Find where the given text appears and provide that cell's center as (X, Y) coordinate. 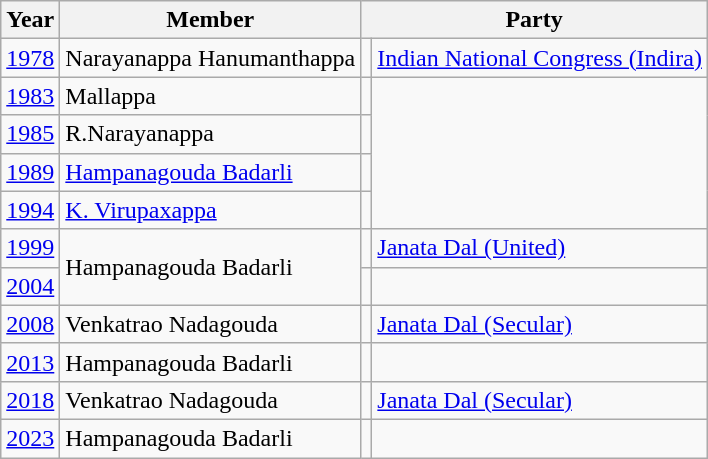
Year (30, 20)
Janata Dal (United) (540, 248)
1989 (30, 172)
Member (210, 20)
1985 (30, 134)
2013 (30, 362)
2023 (30, 438)
1978 (30, 58)
Indian National Congress (Indira) (540, 58)
2018 (30, 400)
2004 (30, 286)
K. Virupaxappa (210, 210)
1999 (30, 248)
Narayanappa Hanumanthappa (210, 58)
1994 (30, 210)
Mallappa (210, 96)
1983 (30, 96)
R.Narayanappa (210, 134)
2008 (30, 324)
Party (534, 20)
